Scan for the cell matching the given text and deliver its (x, y) coordinate at center. 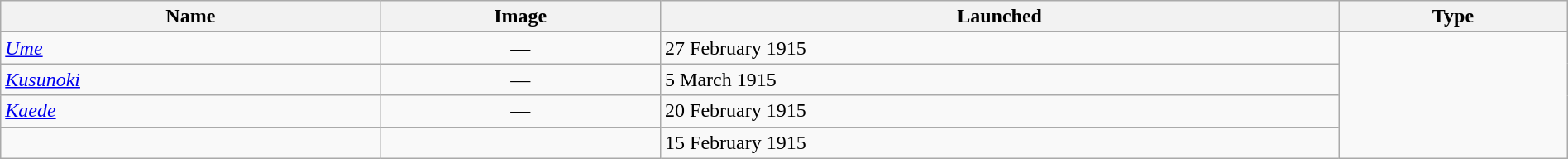
Ume (190, 48)
Kaede (190, 111)
5 March 1915 (1000, 79)
Type (1454, 17)
Kusunoki (190, 79)
15 February 1915 (1000, 142)
Image (521, 17)
Name (190, 17)
20 February 1915 (1000, 111)
27 February 1915 (1000, 48)
Launched (1000, 17)
